Search for the cell housing the specified text and yield its (x, y) center coordinate. 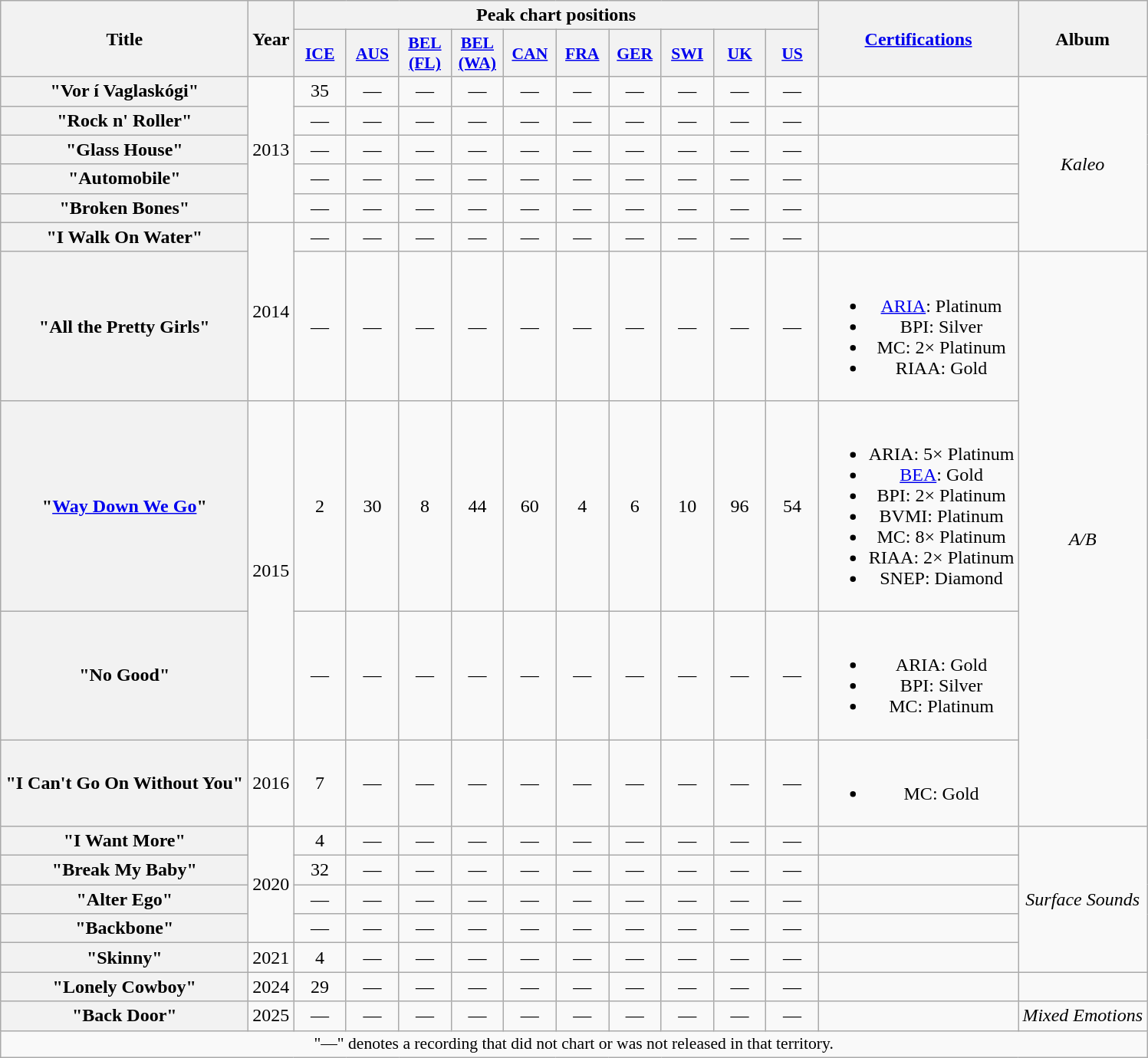
ICE (320, 54)
32 (320, 870)
2014 (271, 311)
2016 (271, 782)
"Way Down We Go" (124, 506)
2 (320, 506)
54 (792, 506)
"Break My Baby" (124, 870)
"No Good" (124, 675)
Certifications (919, 38)
A/B (1083, 538)
2020 (271, 885)
2013 (271, 149)
60 (530, 506)
AUS (372, 54)
FRA (582, 54)
"Automobile" (124, 179)
CAN (530, 54)
Kaleo (1083, 164)
2025 (271, 1016)
Mixed Emotions (1083, 1016)
"Alter Ego" (124, 899)
29 (320, 987)
96 (739, 506)
"I Can't Go On Without You" (124, 782)
44 (477, 506)
BEL(FL) (425, 54)
"Backbone" (124, 928)
Title (124, 38)
2015 (271, 570)
"Lonely Cowboy" (124, 987)
Peak chart positions (556, 15)
10 (687, 506)
"Broken Bones" (124, 208)
"Vor í Vaglaskógi" (124, 91)
BEL(WA) (477, 54)
30 (372, 506)
Album (1083, 38)
"Rock n' Roller" (124, 120)
"I Want More" (124, 841)
"All the Pretty Girls" (124, 326)
2021 (271, 958)
US (792, 54)
35 (320, 91)
ARIA: PlatinumBPI: SilverMC: 2× PlatinumRIAA: Gold (919, 326)
GER (635, 54)
"Glass House" (124, 149)
ARIA: GoldBPI: SilverMC: Platinum (919, 675)
SWI (687, 54)
ARIA: 5× PlatinumBEA: GoldBPI: 2× PlatinumBVMI: PlatinumMC: 8× PlatinumRIAA: 2× PlatinumSNEP: Diamond (919, 506)
UK (739, 54)
6 (635, 506)
"I Walk On Water" (124, 237)
Year (271, 38)
"Back Door" (124, 1016)
2024 (271, 987)
"—" denotes a recording that did not chart or was not released in that territory. (574, 1044)
MC: Gold (919, 782)
7 (320, 782)
8 (425, 506)
Surface Sounds (1083, 899)
"Skinny" (124, 958)
